Output the (X, Y) coordinate of the center of the cell containing the given text.  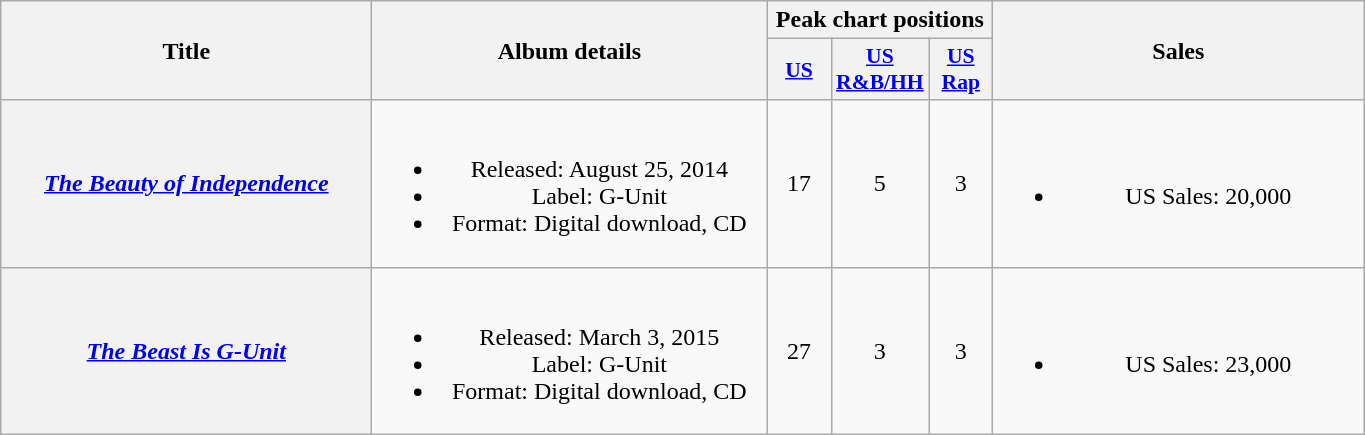
17 (799, 184)
The Beast Is G-Unit (186, 350)
USR&B/HH (880, 70)
Sales (1178, 50)
Released: August 25, 2014Label: G-UnitFormat: Digital download, CD (570, 184)
US Sales: 20,000 (1178, 184)
Album details (570, 50)
27 (799, 350)
US Sales: 23,000 (1178, 350)
Peak chart positions (880, 20)
The Beauty of Independence (186, 184)
5 (880, 184)
US (799, 70)
Released: March 3, 2015Label: G-UnitFormat: Digital download, CD (570, 350)
USRap (961, 70)
Title (186, 50)
